Return the (x, y) coordinate for the center point of the cell that contains the specified text.  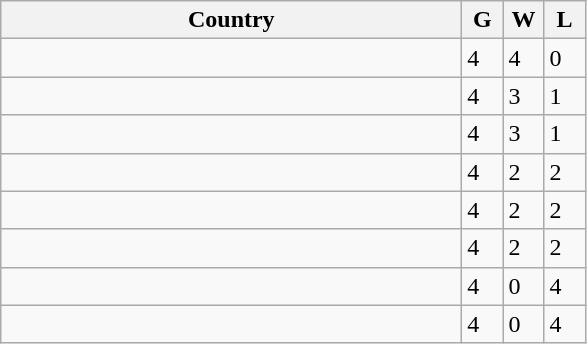
L (564, 20)
Country (232, 20)
G (482, 20)
W (524, 20)
